Scan for the cell matching the given text and deliver its [x, y] coordinate at center. 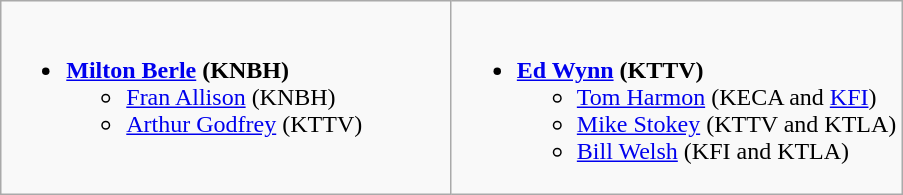
Milton Berle (KNBH)Fran Allison (KNBH)Arthur Godfrey (KTTV) [226, 98]
Ed Wynn (KTTV)Tom Harmon (KECA and KFI)Mike Stokey (KTTV and KTLA)Bill Welsh (KFI and KTLA) [676, 98]
